Capture the cell that displays the provided text and extract its [x, y] central coordinate. 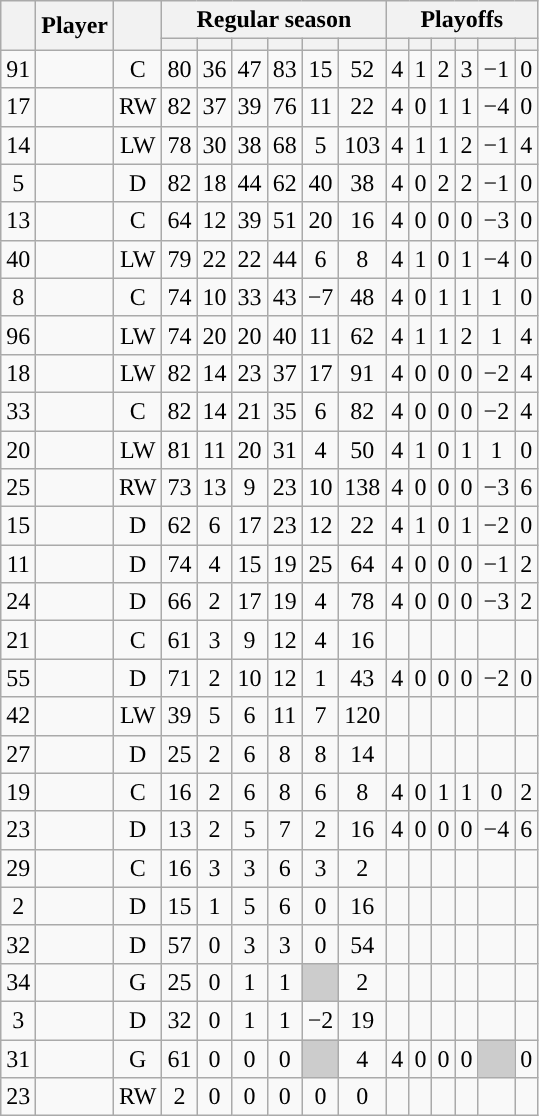
120 [362, 716]
42 [18, 716]
Player [75, 26]
66 [180, 602]
79 [180, 259]
−7 [320, 297]
24 [18, 602]
138 [362, 488]
48 [362, 297]
73 [180, 488]
36 [214, 69]
55 [18, 678]
83 [284, 69]
71 [180, 678]
68 [284, 145]
103 [362, 145]
47 [250, 69]
27 [18, 754]
54 [362, 944]
Regular season [274, 20]
52 [362, 69]
34 [18, 982]
Playoffs [462, 20]
96 [18, 335]
81 [180, 449]
57 [180, 944]
29 [18, 868]
50 [362, 449]
76 [284, 107]
51 [284, 221]
30 [214, 145]
80 [180, 69]
35 [284, 411]
